Determine the (x, y) coordinate at the center of the cell enclosing the given text.  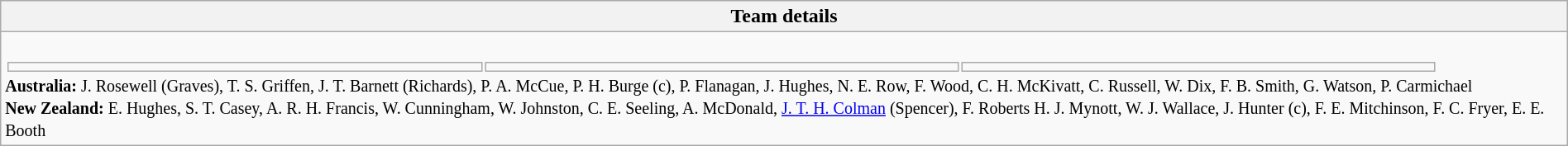
Team details (784, 16)
